Return the [x, y] coordinate for the center point of the cell that contains the specified text.  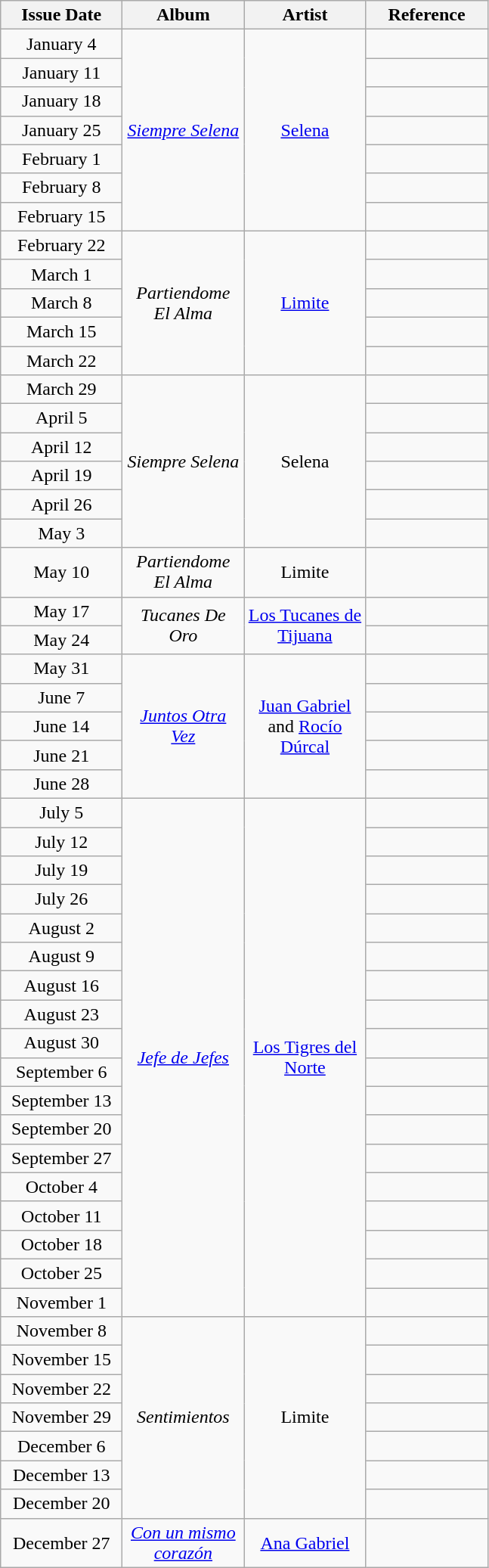
August 9 [62, 957]
Jefe de Jefes [183, 1057]
Album [183, 15]
October 11 [62, 1216]
December 13 [62, 1475]
July 12 [62, 842]
Los Tigres del Norte [305, 1057]
April 5 [62, 418]
September 20 [62, 1129]
July 5 [62, 812]
July 19 [62, 871]
Artist [305, 15]
Con un mismo corazón [183, 1543]
February 22 [62, 245]
April 26 [62, 505]
November 8 [62, 1331]
May 17 [62, 611]
Sentimientos [183, 1417]
November 22 [62, 1389]
August 23 [62, 1014]
August 30 [62, 1043]
October 25 [62, 1273]
Tucanes De Oro [183, 626]
Juan Gabriel and Rocío Dúrcal [305, 726]
March 15 [62, 331]
September 13 [62, 1101]
March 8 [62, 303]
April 19 [62, 476]
Ana Gabriel [305, 1543]
November 1 [62, 1302]
May 31 [62, 669]
April 12 [62, 447]
December 6 [62, 1446]
Reference [426, 15]
January 18 [62, 101]
October 18 [62, 1244]
December 27 [62, 1543]
February 15 [62, 216]
January 4 [62, 44]
June 7 [62, 697]
November 15 [62, 1360]
March 1 [62, 274]
January 11 [62, 73]
January 25 [62, 130]
June 28 [62, 784]
August 2 [62, 928]
September 27 [62, 1158]
December 20 [62, 1504]
May 10 [62, 572]
October 4 [62, 1187]
March 22 [62, 361]
February 1 [62, 159]
August 16 [62, 986]
March 29 [62, 390]
Los Tucanes de Tijuana [305, 626]
September 6 [62, 1072]
June 21 [62, 755]
November 29 [62, 1417]
February 8 [62, 188]
July 26 [62, 899]
May 3 [62, 533]
Juntos Otra Vez [183, 726]
May 24 [62, 640]
Issue Date [62, 15]
June 14 [62, 726]
